Pinpoint the cell where the given text exists, returning its (X, Y) midpoint coordinate. 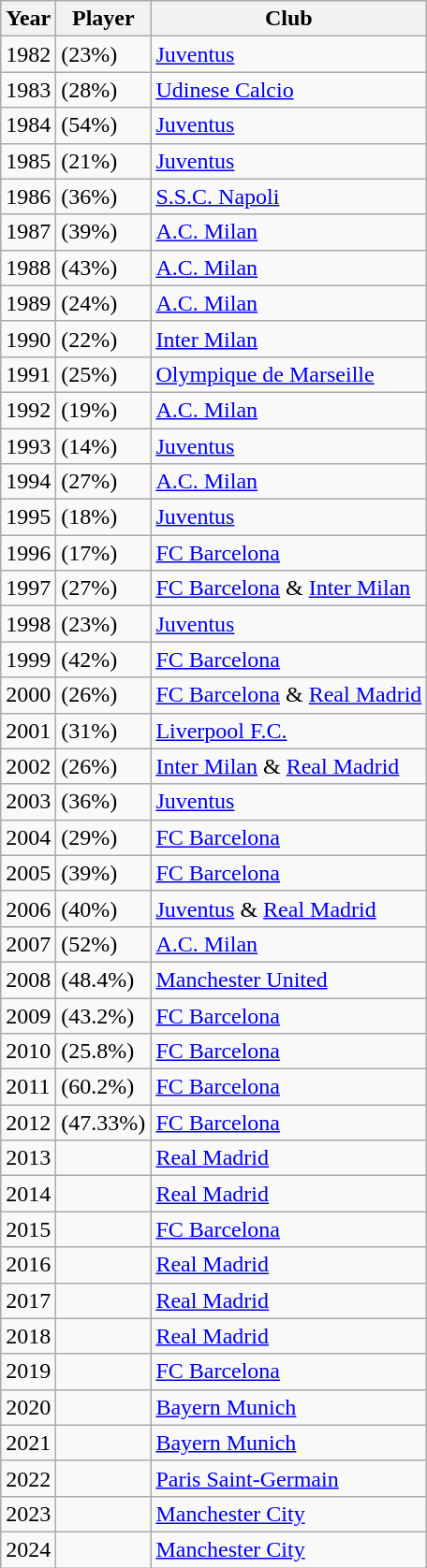
(52%) (103, 944)
2021 (28, 1443)
2011 (28, 1087)
2010 (28, 1052)
FC Barcelona & Real Madrid (288, 695)
1987 (28, 232)
(42%) (103, 660)
1989 (28, 303)
1991 (28, 374)
2007 (28, 944)
S.S.C. Napoli (288, 196)
Juventus & Real Madrid (288, 908)
1984 (28, 125)
1985 (28, 161)
(48.4%) (103, 980)
2022 (28, 1478)
(43.2%) (103, 1015)
1997 (28, 588)
2020 (28, 1407)
2009 (28, 1015)
2003 (28, 802)
Liverpool F.C. (288, 731)
(25.8%) (103, 1052)
Year (28, 19)
(31%) (103, 731)
2000 (28, 695)
(21%) (103, 161)
Olympique de Marseille (288, 374)
(29%) (103, 837)
1995 (28, 517)
1988 (28, 268)
2002 (28, 766)
1986 (28, 196)
2016 (28, 1265)
2017 (28, 1300)
Manchester United (288, 980)
Club (288, 19)
Inter Milan & Real Madrid (288, 766)
Inter Milan (288, 339)
(43%) (103, 268)
(24%) (103, 303)
1996 (28, 553)
2008 (28, 980)
(60.2%) (103, 1087)
(54%) (103, 125)
Udinese Calcio (288, 90)
(28%) (103, 90)
Player (103, 19)
2006 (28, 908)
Paris Saint-Germain (288, 1478)
(47.33%) (103, 1123)
2015 (28, 1229)
2019 (28, 1372)
(19%) (103, 410)
2004 (28, 837)
1990 (28, 339)
1982 (28, 54)
1999 (28, 660)
2014 (28, 1194)
(14%) (103, 446)
1983 (28, 90)
1998 (28, 624)
2005 (28, 873)
2023 (28, 1514)
(18%) (103, 517)
2018 (28, 1336)
(25%) (103, 374)
2024 (28, 1549)
FC Barcelona & Inter Milan (288, 588)
2013 (28, 1158)
2001 (28, 731)
1993 (28, 446)
(22%) (103, 339)
(40%) (103, 908)
1994 (28, 482)
1992 (28, 410)
2012 (28, 1123)
(17%) (103, 553)
